From the cell containing the given text, extract its center point as [x, y] coordinate. 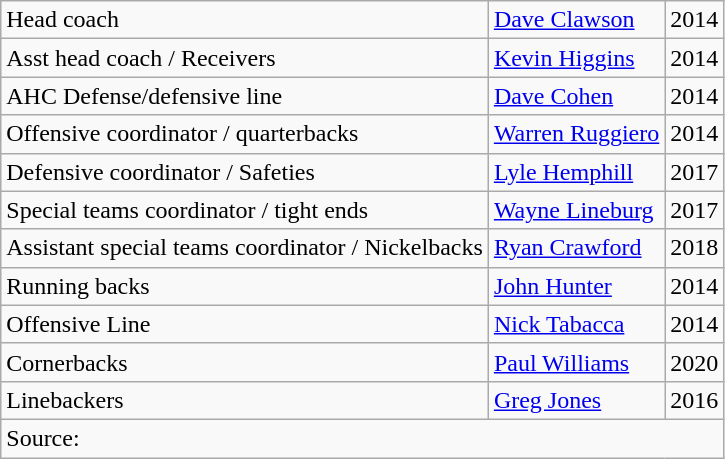
Asst head coach / Receivers [245, 58]
Offensive coordinator / quarterbacks [245, 134]
Dave Cohen [576, 96]
AHC Defense/defensive line [245, 96]
Greg Jones [576, 400]
Head coach [245, 20]
Defensive coordinator / Safeties [245, 172]
2018 [694, 248]
John Hunter [576, 286]
Offensive Line [245, 324]
Cornerbacks [245, 362]
Linebackers [245, 400]
Special teams coordinator / tight ends [245, 210]
Warren Ruggiero [576, 134]
Wayne Lineburg [576, 210]
Ryan Crawford [576, 248]
Kevin Higgins [576, 58]
Paul Williams [576, 362]
Nick Tabacca [576, 324]
Assistant special teams coordinator / Nickelbacks [245, 248]
2016 [694, 400]
Source: [362, 438]
Running backs [245, 286]
Dave Clawson [576, 20]
Lyle Hemphill [576, 172]
2020 [694, 362]
